From the cell containing the given text, extract its center point as (X, Y) coordinate. 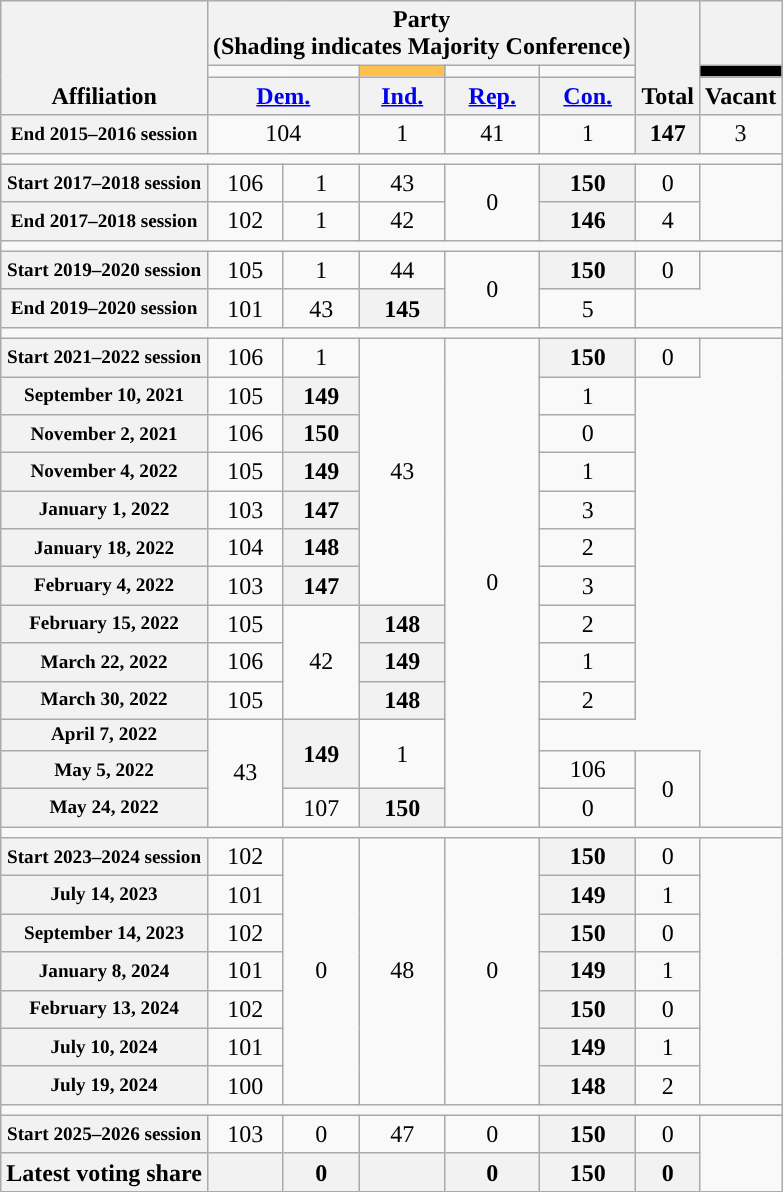
September 10, 2021 (104, 395)
44 (402, 270)
Vacant (740, 96)
48 (402, 971)
November 2, 2021 (104, 434)
Start 2025–2026 session (104, 1134)
Party (Shading indicates Majority Conference) (422, 34)
February 4, 2022 (104, 586)
Start 2021–2022 session (104, 357)
July 14, 2023 (104, 895)
41 (492, 134)
107 (321, 808)
April 7, 2022 (104, 735)
4 (668, 221)
End 2019–2020 session (104, 308)
May 24, 2022 (104, 808)
February 15, 2022 (104, 624)
November 4, 2022 (104, 472)
January 8, 2024 (104, 971)
Latest voting share (104, 1172)
Affiliation (104, 58)
Rep. (492, 96)
March 22, 2022 (104, 662)
End 2015–2016 session (104, 134)
May 5, 2022 (104, 770)
Start 2023–2024 session (104, 857)
January 18, 2022 (104, 548)
Start 2019–2020 session (104, 270)
Total (668, 58)
47 (402, 1134)
145 (402, 308)
Con. (588, 96)
July 10, 2024 (104, 1047)
5 (588, 308)
146 (588, 221)
July 19, 2024 (104, 1085)
September 14, 2023 (104, 933)
100 (245, 1085)
January 1, 2022 (104, 510)
Ind. (402, 96)
Dem. (283, 96)
End 2017–2018 session (104, 221)
March 30, 2022 (104, 700)
February 13, 2024 (104, 1009)
Start 2017–2018 session (104, 183)
